Find where the given text appears and provide that cell's center as (x, y) coordinate. 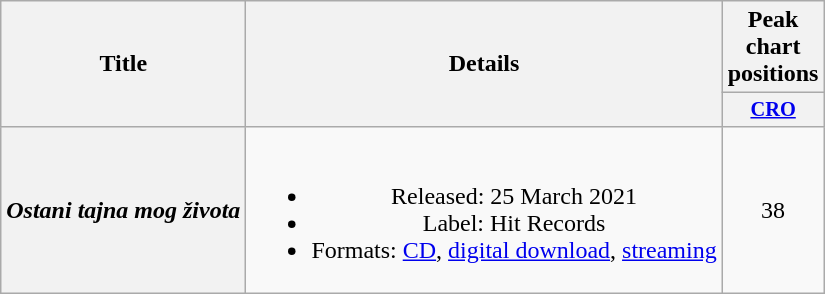
Title (124, 64)
Details (484, 64)
Peak chart positions (773, 47)
Ostani tajna mog života (124, 210)
Released: 25 March 2021Label: Hit RecordsFormats: CD, digital download, streaming (484, 210)
CRO (773, 110)
38 (773, 210)
